Return the (x, y) coordinate for the center point of the cell that contains the specified text.  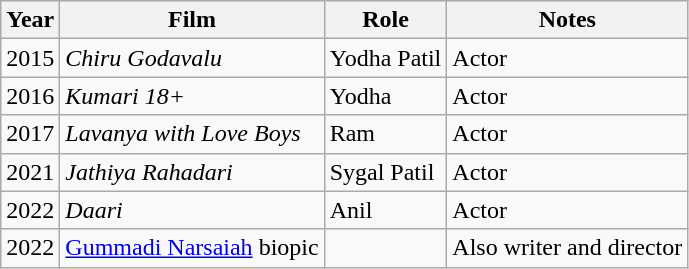
Ram (386, 134)
Role (386, 20)
Yodha (386, 96)
Also writer and director (568, 248)
Sygal Patil (386, 172)
Year (30, 20)
2017 (30, 134)
Lavanya with Love Boys (192, 134)
Chiru Godavalu (192, 58)
Jathiya Rahadari (192, 172)
Kumari 18+ (192, 96)
2016 (30, 96)
Gummadi Narsaiah biopic (192, 248)
Daari (192, 210)
Film (192, 20)
Notes (568, 20)
2015 (30, 58)
2021 (30, 172)
Anil (386, 210)
Yodha Patil (386, 58)
